For the text-containing cell, return its midpoint in (X, Y) coordinate format. 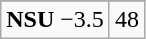
NSU −3.5 (56, 20)
48 (126, 20)
